From the cell containing the given text, extract its center point as [X, Y] coordinate. 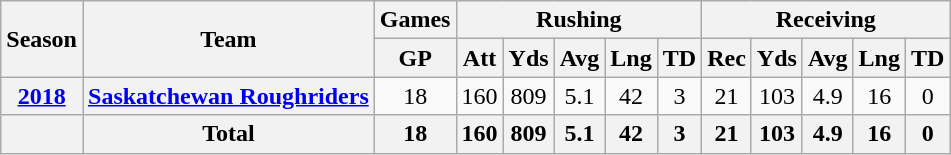
Receiving [826, 20]
Total [228, 134]
Rushing [579, 20]
Team [228, 39]
Rec [727, 58]
Saskatchewan Roughriders [228, 96]
Att [480, 58]
GP [415, 58]
2018 [42, 96]
Season [42, 39]
Games [415, 20]
